Locate the cell with the specified text and output its (X, Y) center coordinate. 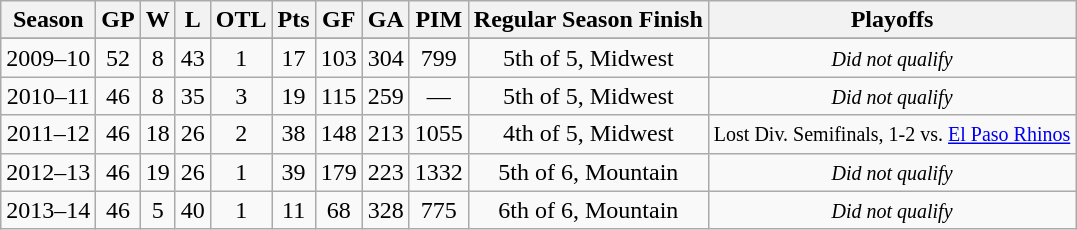
Lost Div. Semifinals, 1-2 vs. El Paso Rhinos (892, 134)
5th of 6, Mountain (588, 172)
4th of 5, Midwest (588, 134)
2009–10 (48, 58)
— (438, 96)
Season (48, 20)
103 (338, 58)
17 (294, 58)
Regular Season Finish (588, 20)
11 (294, 210)
OTL (241, 20)
2013–14 (48, 210)
1332 (438, 172)
18 (158, 134)
W (158, 20)
5 (158, 210)
2011–12 (48, 134)
223 (386, 172)
328 (386, 210)
3 (241, 96)
GA (386, 20)
775 (438, 210)
304 (386, 58)
52 (118, 58)
213 (386, 134)
PIM (438, 20)
6th of 6, Mountain (588, 210)
2012–13 (48, 172)
148 (338, 134)
GF (338, 20)
2 (241, 134)
40 (192, 210)
38 (294, 134)
GP (118, 20)
L (192, 20)
179 (338, 172)
43 (192, 58)
115 (338, 96)
68 (338, 210)
Playoffs (892, 20)
35 (192, 96)
Pts (294, 20)
259 (386, 96)
2010–11 (48, 96)
39 (294, 172)
1055 (438, 134)
799 (438, 58)
